Locate the cell with the specified text and output its [X, Y] center coordinate. 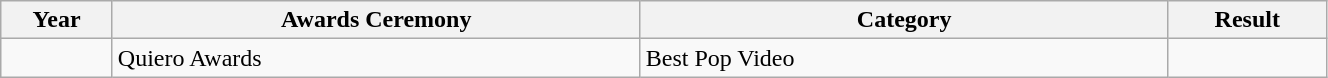
Awards Ceremony [376, 20]
Result [1247, 20]
Year [57, 20]
Quiero Awards [376, 58]
Best Pop Video [904, 58]
Category [904, 20]
